From the cell containing the given text, extract its center point as [x, y] coordinate. 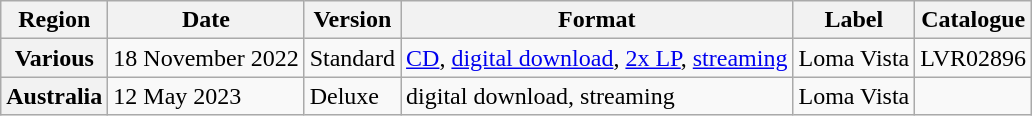
12 May 2023 [206, 96]
Catalogue [974, 20]
Format [597, 20]
Region [54, 20]
digital download, streaming [597, 96]
CD, digital download, 2x LP, streaming [597, 58]
Deluxe [352, 96]
Label [854, 20]
Date [206, 20]
Australia [54, 96]
LVR02896 [974, 58]
18 November 2022 [206, 58]
Various [54, 58]
Version [352, 20]
Standard [352, 58]
